Find where the given text appears and provide that cell's center as [x, y] coordinate. 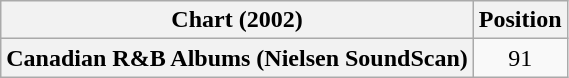
Chart (2002) [238, 20]
Position [520, 20]
91 [520, 58]
Canadian R&B Albums (Nielsen SoundScan) [238, 58]
